Provide the (X, Y) coordinate of the cell's center where the given text is located.  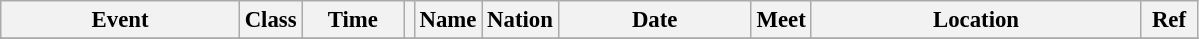
Nation (520, 20)
Class (270, 20)
Date (654, 20)
Time (353, 20)
Ref (1169, 20)
Event (120, 20)
Location (976, 20)
Name (448, 20)
Meet (781, 20)
